Provide the (x, y) coordinate of the cell's center where the given text is located.  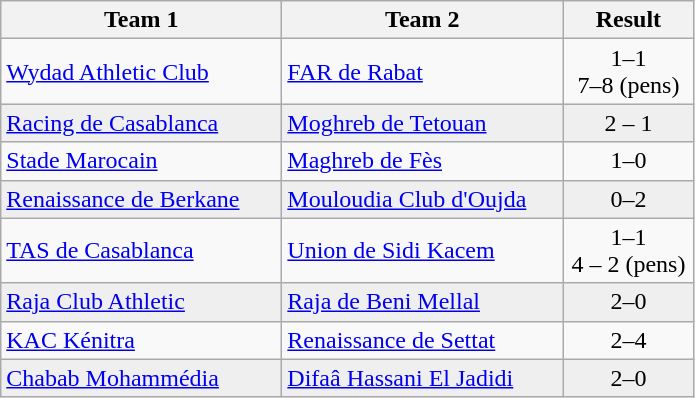
Stade Marocain (142, 161)
Raja Club Athletic (142, 302)
Renaissance de Berkane (142, 199)
Chabab Mohammédia (142, 378)
Team 2 (422, 20)
Renaissance de Settat (422, 340)
Difaâ Hassani El Jadidi (422, 378)
TAS de Casablanca (142, 250)
2 – 1 (628, 123)
Raja de Beni Mellal (422, 302)
0–2 (628, 199)
KAC Kénitra (142, 340)
Mouloudia Club d'Oujda (422, 199)
Moghreb de Tetouan (422, 123)
1–14 – 2 (pens) (628, 250)
Union de Sidi Kacem (422, 250)
Racing de Casablanca (142, 123)
Result (628, 20)
2–4 (628, 340)
FAR de Rabat (422, 72)
1–17–8 (pens) (628, 72)
Wydad Athletic Club (142, 72)
1–0 (628, 161)
Team 1 (142, 20)
Maghreb de Fès (422, 161)
